Return the [x, y] coordinate for the center point of the cell that contains the specified text.  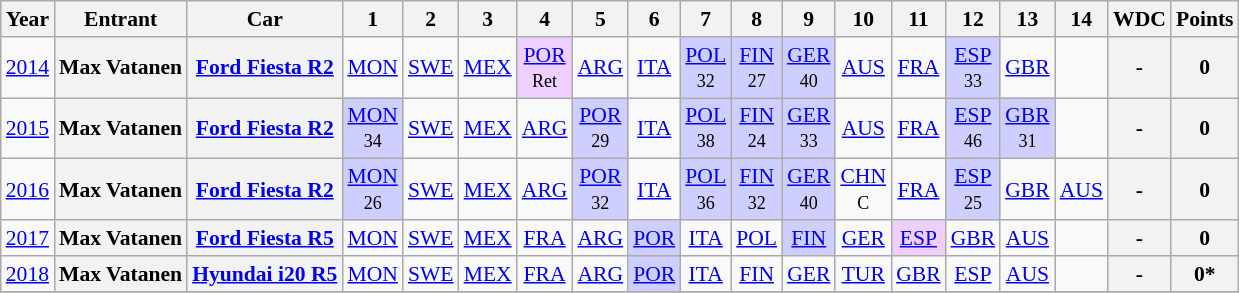
4 [545, 19]
1 [372, 19]
2017 [28, 238]
0* [1205, 274]
POL [756, 238]
GBR31 [1028, 128]
FIN24 [756, 128]
WDC [1140, 19]
CHNC [863, 190]
2016 [28, 190]
12 [974, 19]
MON26 [372, 190]
2 [431, 19]
POR32 [600, 190]
5 [600, 19]
ESP25 [974, 190]
MON34 [372, 128]
2014 [28, 68]
POR29 [600, 128]
8 [756, 19]
Points [1205, 19]
2018 [28, 274]
Ford Fiesta R5 [264, 238]
GER33 [808, 128]
9 [808, 19]
7 [706, 19]
Year [28, 19]
POL32 [706, 68]
Car [264, 19]
14 [1082, 19]
FIN27 [756, 68]
11 [918, 19]
Entrant [120, 19]
ESP46 [974, 128]
POL36 [706, 190]
3 [488, 19]
6 [654, 19]
POL38 [706, 128]
ESP33 [974, 68]
TUR [863, 274]
FIN32 [756, 190]
10 [863, 19]
Hyundai i20 R5 [264, 274]
13 [1028, 19]
PORRet [545, 68]
2015 [28, 128]
